Extract the (x, y) coordinate from the center of the cell holding the provided text.  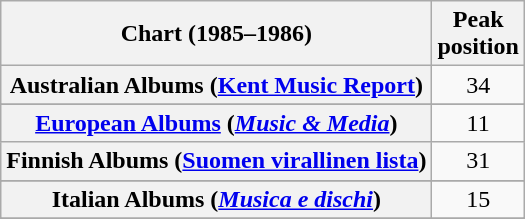
11 (478, 123)
European Albums (Music & Media) (216, 123)
Peakposition (478, 34)
34 (478, 85)
Chart (1985–1986) (216, 34)
31 (478, 161)
15 (478, 199)
Italian Albums (Musica e dischi) (216, 199)
Finnish Albums (Suomen virallinen lista) (216, 161)
Australian Albums (Kent Music Report) (216, 85)
